Pinpoint the cell where the given text exists, returning its [x, y] midpoint coordinate. 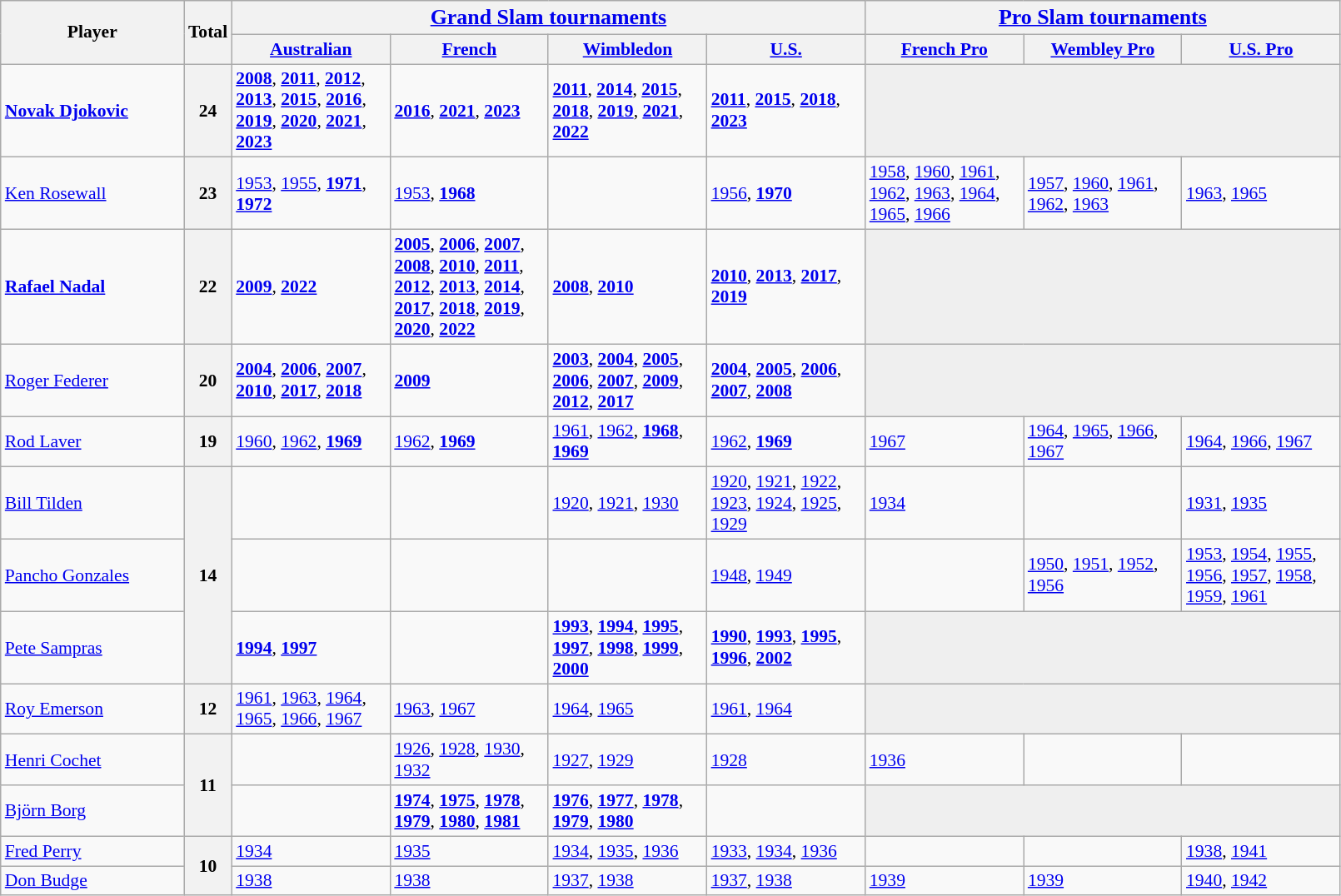
2011, 2015, 2018, 2023 [786, 111]
1931, 1935 [1261, 503]
12 [208, 709]
2009 [469, 380]
2011, 2014, 2015, 2018, 2019, 2021, 2022 [627, 111]
22 [208, 287]
2004, 2006, 2007, 2010, 2017, 2018 [311, 380]
1976, 1977, 1978, 1979, 1980 [627, 811]
23 [208, 193]
1963, 1967 [469, 709]
1958, 1960, 1961, 1962, 1963, 1964, 1965, 1966 [945, 193]
1928 [786, 759]
Total [208, 32]
Pancho Gonzales [92, 576]
14 [208, 575]
1953, 1955, 1971, 1972 [311, 193]
Bill Tilden [92, 503]
1938, 1941 [1261, 851]
11 [208, 785]
Don Budge [92, 881]
1964, 1966, 1967 [1261, 441]
2008, 2010 [627, 287]
Roger Federer [92, 380]
1927, 1929 [627, 759]
Grand Slam tournaments [548, 17]
French Pro [945, 49]
1953, 1968 [469, 193]
Player [92, 32]
1953, 1954, 1955, 1956, 1957, 1958, 1959, 1961 [1261, 576]
1934, 1935, 1936 [627, 851]
2005, 2006, 2007, 2008, 2010, 2011, 2012, 2013, 2014, 2017, 2018, 2019, 2020, 2022 [469, 287]
Fred Perry [92, 851]
1963, 1965 [1261, 193]
1956, 1970 [786, 193]
1948, 1949 [786, 576]
Henri Cochet [92, 759]
2008, 2011, 2012, 2013, 2015, 2016, 2019, 2020, 2021, 2023 [311, 111]
1926, 1928, 1930, 1932 [469, 759]
U.S. [786, 49]
19 [208, 441]
1964, 1965, 1966, 1967 [1103, 441]
Rod Laver [92, 441]
Rafael Nadal [92, 287]
Novak Djokovic [92, 111]
1994, 1997 [311, 648]
1964, 1965 [627, 709]
24 [208, 111]
1961, 1963, 1964, 1965, 1966, 1967 [311, 709]
1957, 1960, 1961, 1962, 1963 [1103, 193]
1935 [469, 851]
Pro Slam tournaments [1103, 17]
Roy Emerson [92, 709]
1961, 1962, 1968, 1969 [627, 441]
1936 [945, 759]
10 [208, 866]
1960, 1962, 1969 [311, 441]
1920, 1921, 1922, 1923, 1924, 1925, 1929 [786, 503]
French [469, 49]
1990, 1993, 1995, 1996, 2002 [786, 648]
1950, 1951, 1952, 1956 [1103, 576]
1993, 1994, 1995, 1997, 1998, 1999, 2000 [627, 648]
2009, 2022 [311, 287]
1967 [945, 441]
Ken Rosewall [92, 193]
Australian [311, 49]
1974, 1975, 1978, 1979, 1980, 1981 [469, 811]
U.S. Pro [1261, 49]
1961, 1964 [786, 709]
Wembley Pro [1103, 49]
2004, 2005, 2006, 2007, 2008 [786, 380]
1940, 1942 [1261, 881]
2016, 2021, 2023 [469, 111]
1933, 1934, 1936 [786, 851]
1920, 1921, 1930 [627, 503]
Wimbledon [627, 49]
2010, 2013, 2017, 2019 [786, 287]
2003, 2004, 2005, 2006, 2007, 2009, 2012, 2017 [627, 380]
Björn Borg [92, 811]
Pete Sampras [92, 648]
20 [208, 380]
